Identify which cell holds the provided text, then report its (X, Y) central coordinate. 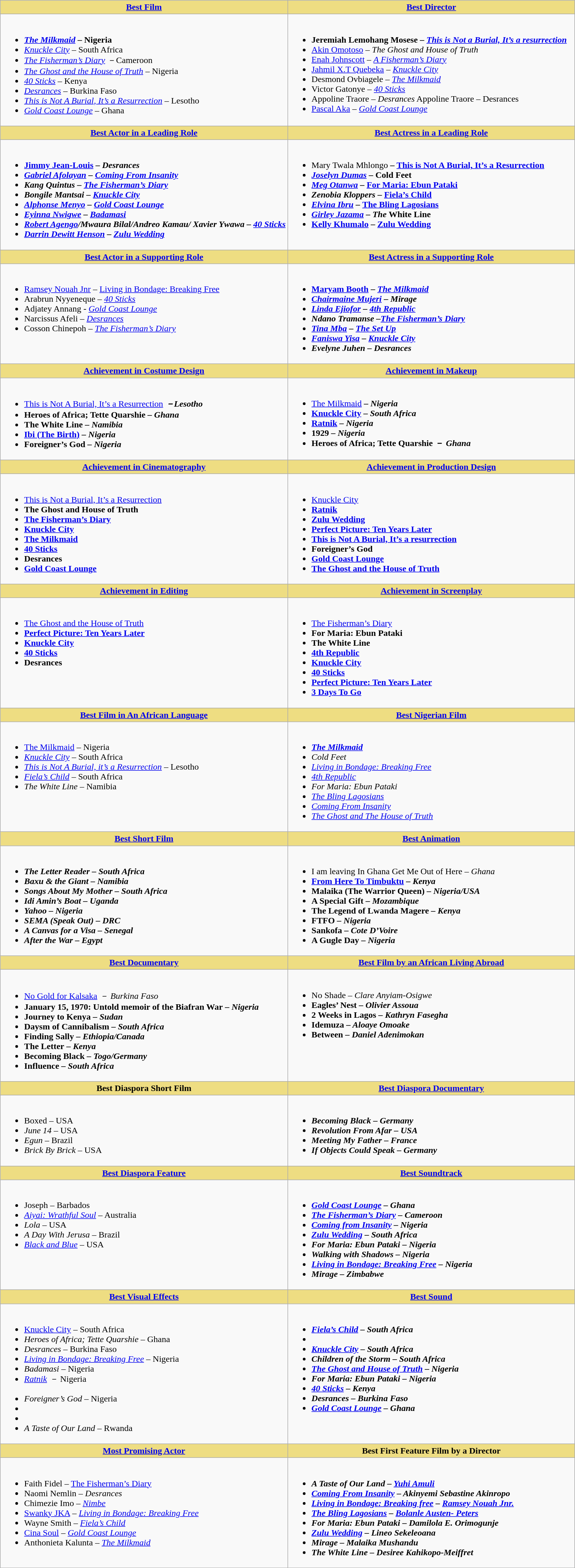
Best Soundtrack (431, 1173)
Best Sound (431, 1297)
No Shade – Clare Anyiam-OsigweEagles’ Nest – Olivier Assoua2 Weeks in Lagos – Kathryn FaseghaIdemuza – Aloaye OmoakeBetween – Daniel Adenimokan (431, 1025)
Best Actress in a Leading Role (431, 133)
Most Promising Actor (144, 1451)
The Ghost and the House of TruthPerfect Picture: Ten Years LaterKnuckle City40 SticksDesrances (144, 653)
Achievement in Production Design (431, 467)
Achievement in Screenplay (431, 591)
Best Film by an African Living Abroad (431, 963)
The Milkmaid – NigeriaKnuckle City – South AfricaRatnik – Nigeria1929 – NigeriaHeroes of Africa; Tette Quarshie － Ghana (431, 419)
The Fisherman’s DiaryFor Maria: Ebun PatakiThe White Line4th RepublicKnuckle City40 SticksPerfect Picture: Ten Years Later3 Days To Go (431, 653)
This is Not a Burial, It’s a ResurrectionThe Ghost and House of TruthThe Fisherman’s DiaryKnuckle CityThe Milkmaid40 SticksDesrancesGold Coast Lounge (144, 529)
Best First Feature Film by a Director (431, 1451)
Achievement in Cinematography (144, 467)
Best Animation (431, 839)
Achievement in Editing (144, 591)
Best Actress in a Supporting Role (431, 257)
Best Diaspora Short Film (144, 1088)
Becoming Black – GermanyRevolution From Afar – USAMeeting My Father – FranceIf Objects Could Speak – Germany (431, 1130)
Achievement in Costume Design (144, 371)
Best Actor in a Supporting Role (144, 257)
Boxed – USAJune 14 – USAEgun – BrazilBrick By Brick – USA (144, 1130)
Best Diaspora Feature (144, 1173)
Best Film (144, 7)
Best Visual Effects (144, 1297)
Best Short Film (144, 839)
Best Documentary (144, 963)
Best Film in An African Language (144, 715)
Best Director (431, 7)
Best Diaspora Documentary (431, 1088)
Best Nigerian Film (431, 715)
Achievement in Makeup (431, 371)
Best Actor in a Leading Role (144, 133)
Joseph – BarbadosAiyai: Wrathful Soul – AustraliaLola – USAA Day With Jerusa – BrazilBlack and Blue – USA (144, 1235)
